Pinpoint the cell where the given text exists, returning its [X, Y] midpoint coordinate. 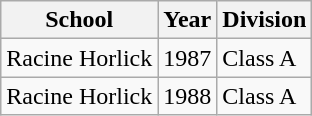
1987 [188, 58]
Division [264, 20]
Year [188, 20]
1988 [188, 96]
School [80, 20]
